Extract the (X, Y) coordinate from the center of the cell holding the provided text.  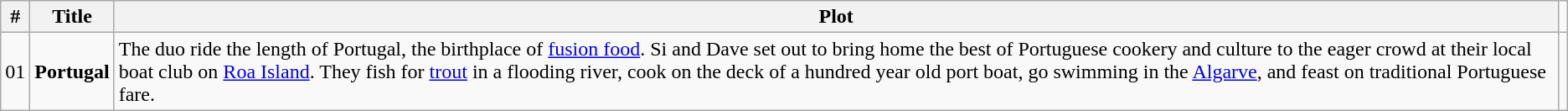
Title (72, 17)
01 (15, 71)
# (15, 17)
Portugal (72, 71)
Plot (836, 17)
